Output the (x, y) coordinate of the center of the cell containing the given text.  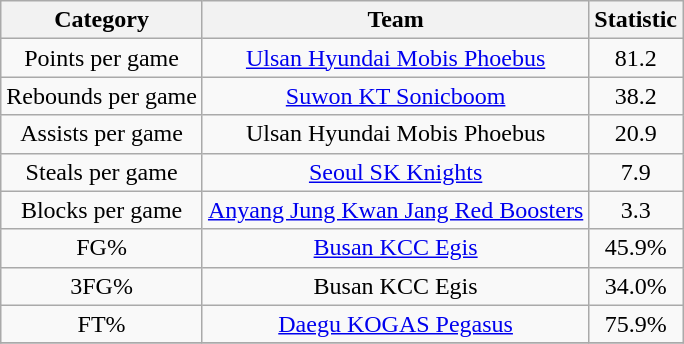
FG% (102, 248)
20.9 (636, 134)
Seoul SK Knights (395, 172)
34.0% (636, 286)
38.2 (636, 96)
Blocks per game (102, 210)
Rebounds per game (102, 96)
Category (102, 20)
3.3 (636, 210)
3FG% (102, 286)
45.9% (636, 248)
FT% (102, 324)
Points per game (102, 58)
Team (395, 20)
Suwon KT Sonicboom (395, 96)
81.2 (636, 58)
Anyang Jung Kwan Jang Red Boosters (395, 210)
75.9% (636, 324)
Statistic (636, 20)
7.9 (636, 172)
Assists per game (102, 134)
Daegu KOGAS Pegasus (395, 324)
Steals per game (102, 172)
